Locate the cell with the specified text and output its [X, Y] center coordinate. 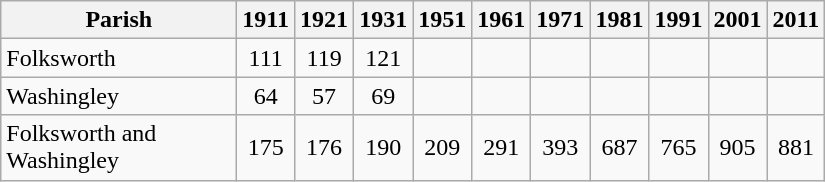
765 [678, 148]
2011 [796, 20]
1981 [620, 20]
111 [266, 58]
905 [738, 148]
881 [796, 148]
69 [384, 96]
1951 [442, 20]
2001 [738, 20]
291 [502, 148]
209 [442, 148]
1931 [384, 20]
57 [324, 96]
1921 [324, 20]
Washingley [119, 96]
119 [324, 58]
190 [384, 148]
1911 [266, 20]
1961 [502, 20]
Parish [119, 20]
121 [384, 58]
Folksworth [119, 58]
1971 [560, 20]
175 [266, 148]
64 [266, 96]
Folksworth and Washingley [119, 148]
176 [324, 148]
1991 [678, 20]
687 [620, 148]
393 [560, 148]
